Provide the [x, y] coordinate of the cell's center where the given text is located.  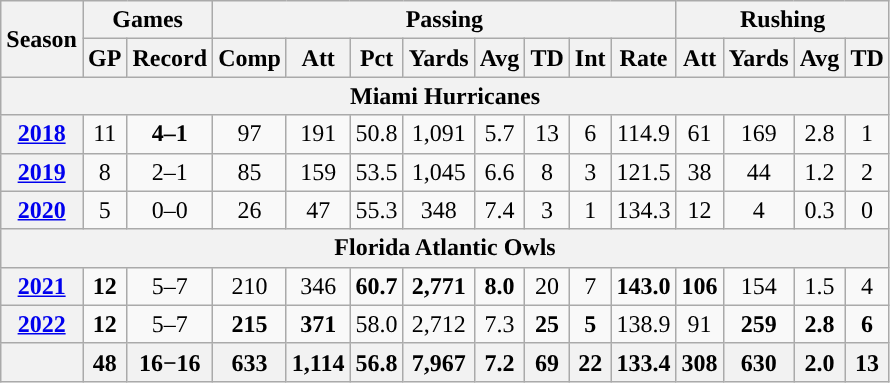
133.4 [644, 362]
1,091 [438, 134]
0.3 [820, 210]
371 [318, 324]
138.9 [644, 324]
26 [250, 210]
11 [104, 134]
48 [104, 362]
20 [547, 286]
Record [170, 58]
Games [147, 20]
22 [590, 362]
Passing [444, 20]
2019 [42, 172]
Florida Atlantic Owls [446, 248]
GP [104, 58]
Rushing [782, 20]
47 [318, 210]
2022 [42, 324]
2018 [42, 134]
Pct [376, 58]
0 [867, 210]
Comp [250, 58]
2.0 [820, 362]
91 [700, 324]
2 [867, 172]
56.8 [376, 362]
106 [700, 286]
348 [438, 210]
2021 [42, 286]
143.0 [644, 286]
259 [758, 324]
159 [318, 172]
7,967 [438, 362]
7.4 [500, 210]
2,771 [438, 286]
121.5 [644, 172]
61 [700, 134]
97 [250, 134]
154 [758, 286]
Rate [644, 58]
8.0 [500, 286]
114.9 [644, 134]
53.5 [376, 172]
55.3 [376, 210]
1,045 [438, 172]
85 [250, 172]
7.2 [500, 362]
1,114 [318, 362]
2020 [42, 210]
2,712 [438, 324]
0–0 [170, 210]
50.8 [376, 134]
308 [700, 362]
6.6 [500, 172]
215 [250, 324]
1.2 [820, 172]
69 [547, 362]
2–1 [170, 172]
Season [42, 39]
7 [590, 286]
38 [700, 172]
Int [590, 58]
191 [318, 134]
58.0 [376, 324]
5.7 [500, 134]
7.3 [500, 324]
210 [250, 286]
44 [758, 172]
25 [547, 324]
Miami Hurricanes [446, 96]
60.7 [376, 286]
1.5 [820, 286]
633 [250, 362]
4–1 [170, 134]
630 [758, 362]
134.3 [644, 210]
16−16 [170, 362]
169 [758, 134]
346 [318, 286]
